Output the (x, y) coordinate of the center of the cell containing the given text.  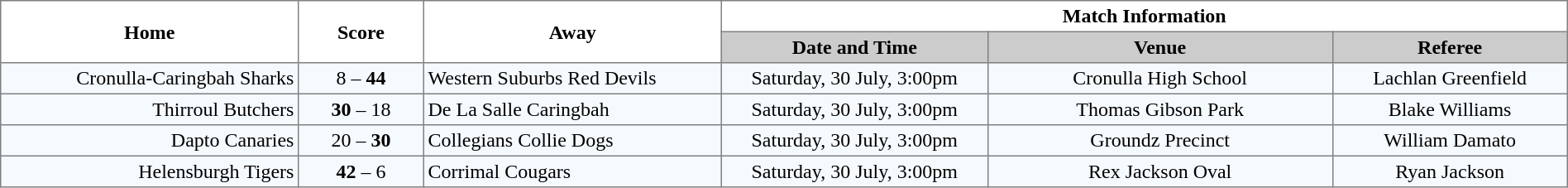
Match Information (1145, 17)
8 – 44 (361, 79)
Home (150, 31)
Thomas Gibson Park (1159, 109)
42 – 6 (361, 171)
Cronulla-Caringbah Sharks (150, 79)
Lachlan Greenfield (1450, 79)
Cronulla High School (1159, 79)
Referee (1450, 47)
William Damato (1450, 141)
Helensburgh Tigers (150, 171)
Corrimal Cougars (572, 171)
20 – 30 (361, 141)
Thirroul Butchers (150, 109)
Blake Williams (1450, 109)
Dapto Canaries (150, 141)
Venue (1159, 47)
Away (572, 31)
De La Salle Caringbah (572, 109)
Ryan Jackson (1450, 171)
Collegians Collie Dogs (572, 141)
Western Suburbs Red Devils (572, 79)
Rex Jackson Oval (1159, 171)
Date and Time (854, 47)
Groundz Precinct (1159, 141)
Score (361, 31)
30 – 18 (361, 109)
